Pinpoint the cell where the given text exists, returning its [X, Y] midpoint coordinate. 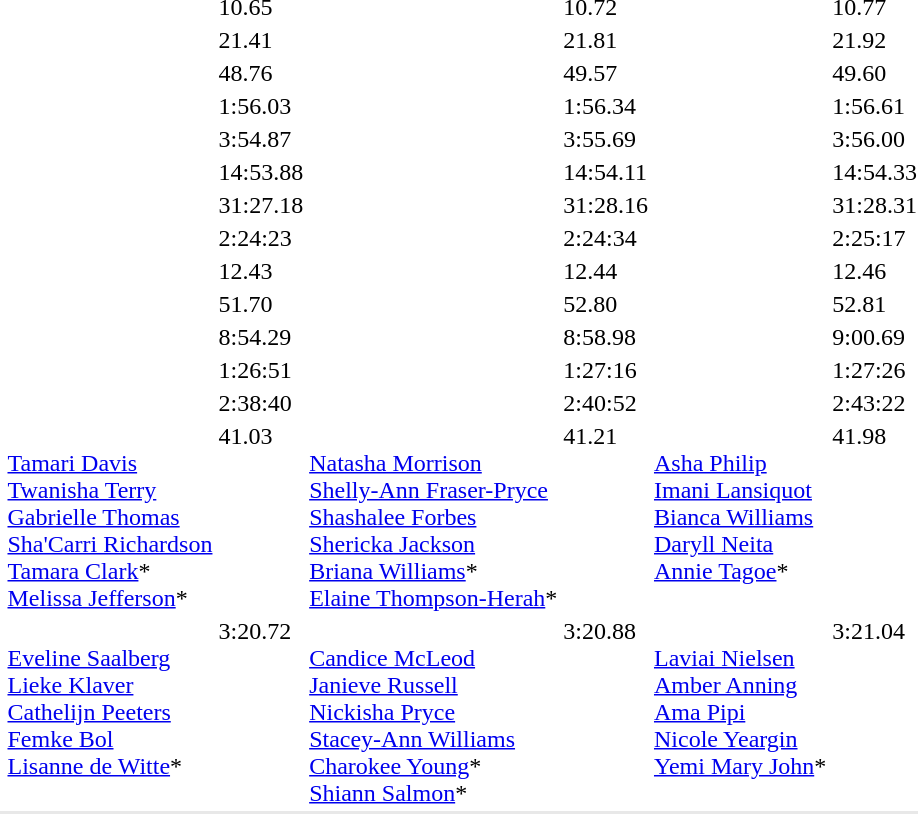
51.70 [261, 304]
41.21 [606, 517]
8:58.98 [606, 337]
1:56.03 [261, 106]
Tamari DavisTwanisha TerryGabrielle ThomasSha'Carri RichardsonTamara Clark*Melissa Jefferson* [110, 517]
Laviai NielsenAmber AnningAma PipiNicole YearginYemi Mary John* [740, 712]
14:53.88 [261, 172]
21.41 [261, 40]
31:28.16 [606, 205]
3:20.88 [606, 712]
2:24:34 [606, 238]
2:40:52 [606, 403]
41.03 [261, 517]
12.44 [606, 271]
2:24:23 [261, 238]
2:38:40 [261, 403]
14:54.11 [606, 172]
1:26:51 [261, 370]
Eveline SaalbergLieke KlaverCathelijn PeetersFemke BolLisanne de Witte* [110, 712]
48.76 [261, 73]
3:20.72 [261, 712]
21.81 [606, 40]
1:27:16 [606, 370]
12.43 [261, 271]
Natasha MorrisonShelly-Ann Fraser-PryceShashalee ForbesShericka JacksonBriana Williams*Elaine Thompson-Herah* [434, 517]
Asha PhilipImani LansiquotBianca WilliamsDaryll NeitaAnnie Tagoe* [740, 517]
31:27.18 [261, 205]
8:54.29 [261, 337]
3:55.69 [606, 139]
52.80 [606, 304]
Candice McLeodJanieve RussellNickisha PryceStacey-Ann WilliamsCharokee Young*Shiann Salmon* [434, 712]
1:56.34 [606, 106]
3:54.87 [261, 139]
49.57 [606, 73]
